Extract the (x, y) coordinate from the center of the cell holding the provided text.  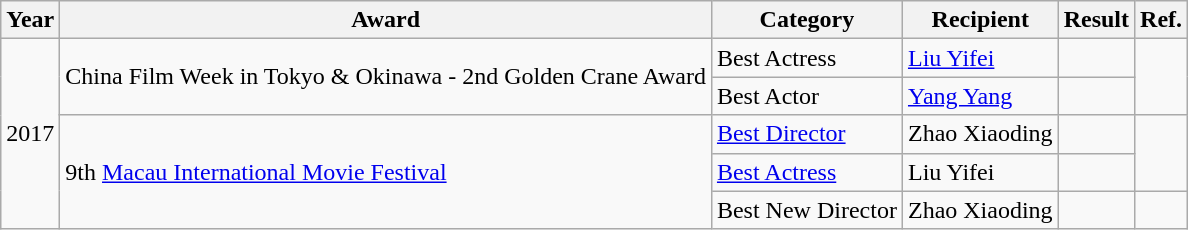
Result (1096, 20)
Ref. (1162, 20)
9th Macau International Movie Festival (386, 172)
China Film Week in Tokyo & Okinawa - 2nd Golden Crane Award (386, 77)
Best New Director (806, 210)
Best Actor (806, 96)
2017 (30, 134)
Year (30, 20)
Recipient (980, 20)
Category (806, 20)
Best Director (806, 134)
Yang Yang (980, 96)
Award (386, 20)
